Output the [x, y] coordinate of the center of the cell containing the given text.  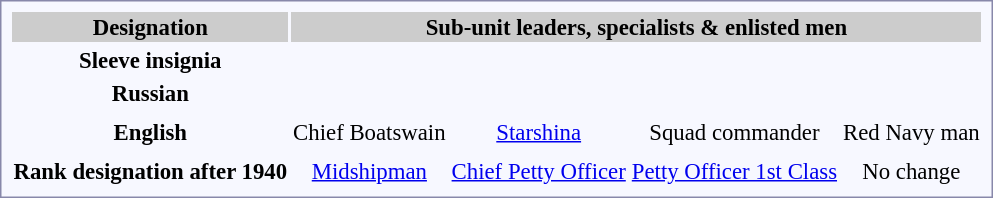
Designation [150, 27]
Petty Officer 1st Class [734, 171]
Red Navy man [912, 132]
Sleeve insignia [150, 60]
Chief Petty Officer [538, 171]
Rank designation after 1940 [150, 171]
Starshina [538, 132]
Chief Boatswain [370, 132]
Russian [150, 93]
Squad commander [734, 132]
Sub-unit leaders, specialists & enlisted men [637, 27]
No change [912, 171]
Midshipman [370, 171]
English [150, 132]
